Extract the (x, y) coordinate from the center of the cell holding the provided text.  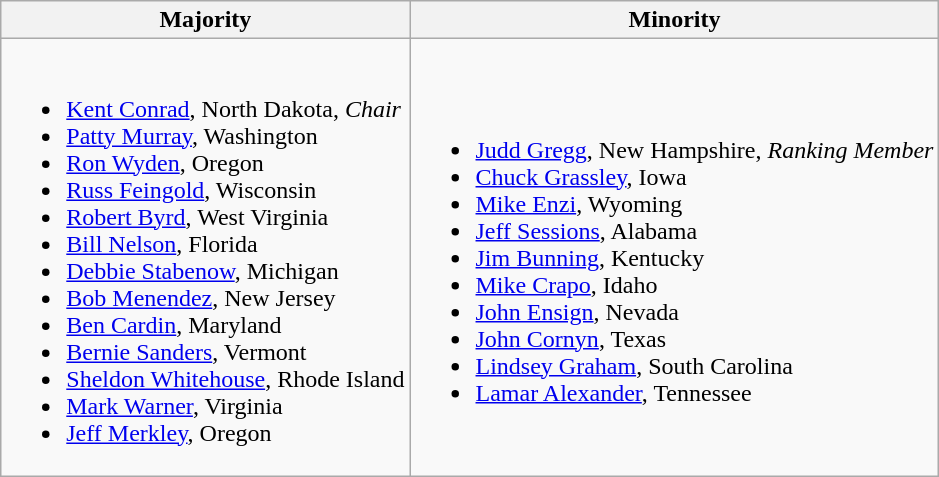
Minority (674, 20)
Majority (206, 20)
